Search for the cell housing the specified text and yield its (X, Y) center coordinate. 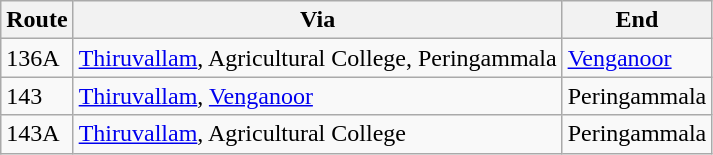
Thiruvallam, Venganoor (318, 96)
End (637, 20)
Thiruvallam, Agricultural College, Peringammala (318, 58)
Thiruvallam, Agricultural College (318, 134)
143 (37, 96)
Via (318, 20)
Venganoor (637, 58)
143A (37, 134)
136A (37, 58)
Route (37, 20)
